From the cell containing the given text, extract its center point as [X, Y] coordinate. 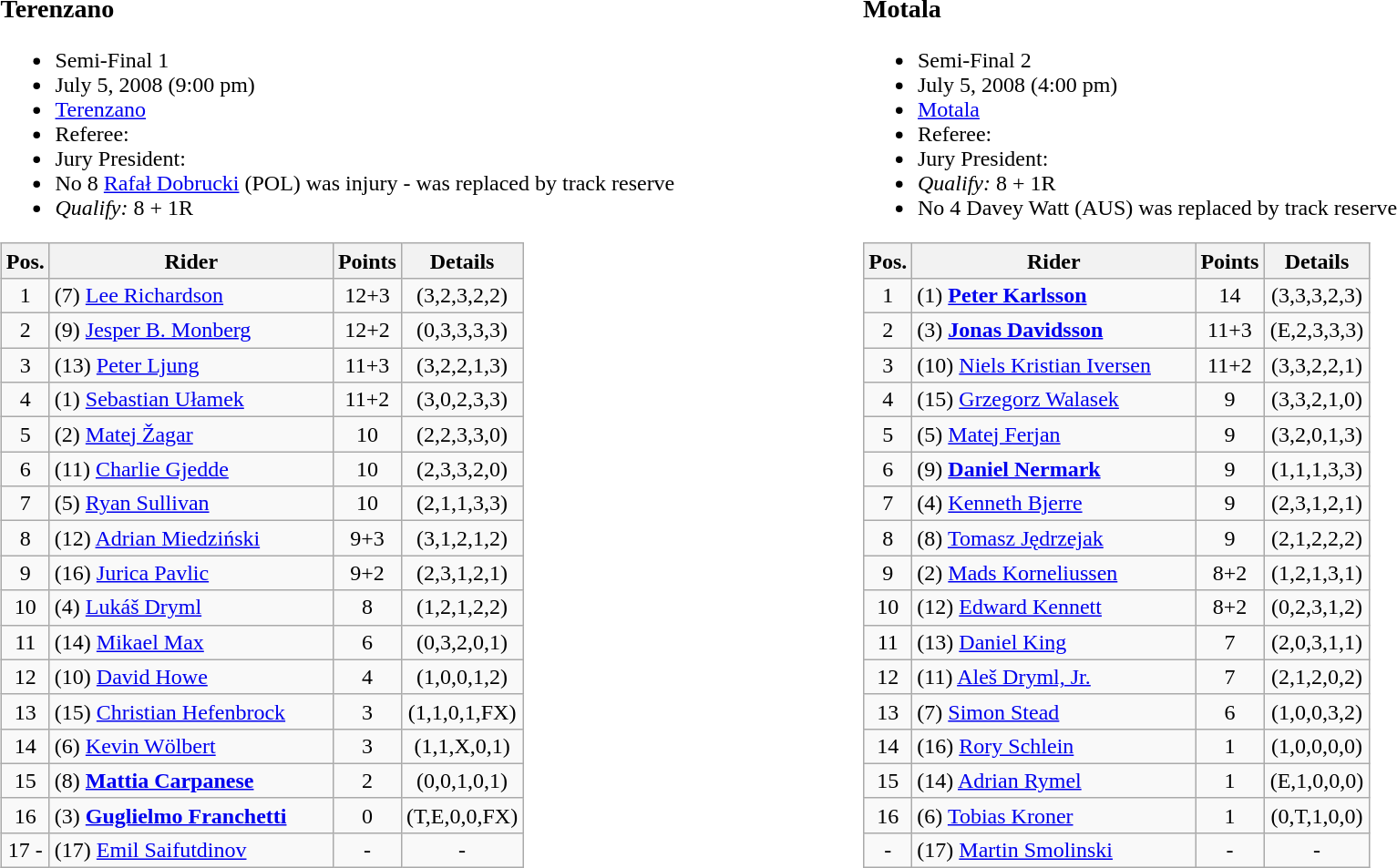
(E,2,3,3,3) [1317, 331]
(2) Mads Korneliussen [1053, 573]
(10) David Howe [191, 677]
(3,3,2,1,0) [1317, 400]
(1,2,1,3,1) [1317, 573]
(2,1,1,3,3) [461, 504]
(11) Aleš Dryml, Jr. [1053, 677]
(4) Lukáš Dryml [191, 608]
(8) Mattia Carpanese [191, 781]
(17) Emil Saifutdinov [191, 850]
(9) Jesper B. Monberg [191, 331]
(3) Jonas Davidsson [1053, 331]
(2,0,3,1,1) [1317, 642]
12+2 [366, 331]
(7) Simon Stead [1053, 711]
(17) Martin Smolinski [1053, 850]
(T,E,0,0,FX) [461, 815]
(10) Niels Kristian Iversen [1053, 365]
(2) Matej Žagar [191, 434]
(0,T,1,0,0) [1317, 815]
(7) Lee Richardson [191, 295]
(0,0,1,0,1) [461, 781]
(2,2,3,3,0) [461, 434]
(5) Matej Ferjan [1053, 434]
(2,3,3,2,0) [461, 469]
(16) Jurica Pavlic [191, 573]
(0,3,3,3,3) [461, 331]
(12) Edward Kennett [1053, 608]
(3,3,2,2,1) [1317, 365]
(11) Charlie Gjedde [191, 469]
(4) Kenneth Bjerre [1053, 504]
0 [366, 815]
(1,0,0,3,2) [1317, 711]
(13) Peter Ljung [191, 365]
(E,1,0,0,0) [1317, 781]
(6) Kevin Wölbert [191, 746]
(1,1,X,0,1) [461, 746]
(14) Mikael Max [191, 642]
(1,2,1,2,2) [461, 608]
(3,1,2,1,2) [461, 538]
(15) Grzegorz Walasek [1053, 400]
(1) Peter Karlsson [1053, 295]
(1,1,0,1,FX) [461, 711]
(3,2,2,1,3) [461, 365]
(3,2,3,2,2) [461, 295]
(8) Tomasz Jędrzejak [1053, 538]
(16) Rory Schlein [1053, 746]
(3,0,2,3,3) [461, 400]
(5) Ryan Sullivan [191, 504]
(13) Daniel King [1053, 642]
(3,3,3,2,3) [1317, 295]
(9) Daniel Nermark [1053, 469]
(2,1,2,0,2) [1317, 677]
(1,0,0,0,0) [1317, 746]
17 - [26, 850]
(6) Tobias Kroner [1053, 815]
(0,2,3,1,2) [1317, 608]
(1) Sebastian Ułamek [191, 400]
12+3 [366, 295]
9+3 [366, 538]
(14) Adrian Rymel [1053, 781]
(1,0,0,1,2) [461, 677]
9+2 [366, 573]
(3,2,0,1,3) [1317, 434]
(0,3,2,0,1) [461, 642]
(2,1,2,2,2) [1317, 538]
(3) Guglielmo Franchetti [191, 815]
(12) Adrian Miedziński [191, 538]
(1,1,1,3,3) [1317, 469]
(15) Christian Hefenbrock [191, 711]
